Scan for the cell matching the given text and deliver its (X, Y) coordinate at center. 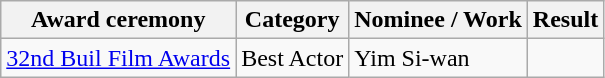
Category (292, 20)
32nd Buil Film Awards (118, 58)
Yim Si-wan (438, 58)
Result (565, 20)
Nominee / Work (438, 20)
Best Actor (292, 58)
Award ceremony (118, 20)
